Output the [x, y] coordinate of the center of the cell containing the given text.  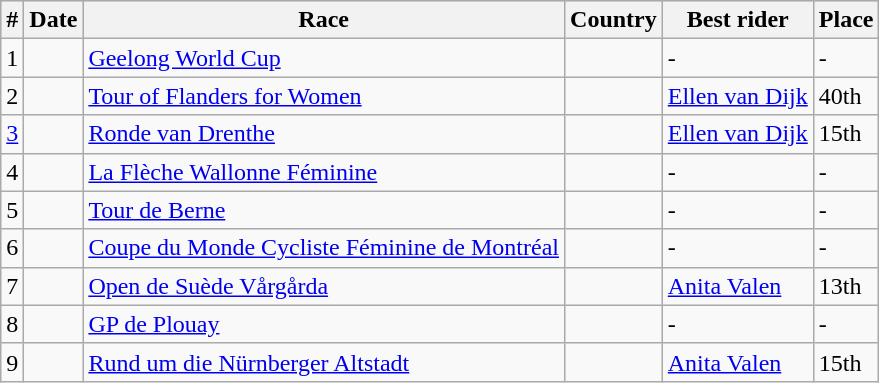
# [12, 20]
4 [12, 172]
Date [54, 20]
Race [324, 20]
Tour of Flanders for Women [324, 96]
Place [846, 20]
Country [614, 20]
3 [12, 134]
La Flèche Wallonne Féminine [324, 172]
Tour de Berne [324, 210]
Open de Suède Vårgårda [324, 286]
7 [12, 286]
5 [12, 210]
GP de Plouay [324, 324]
40th [846, 96]
Ronde van Drenthe [324, 134]
1 [12, 58]
2 [12, 96]
Best rider [738, 20]
Rund um die Nürnberger Altstadt [324, 362]
13th [846, 286]
8 [12, 324]
9 [12, 362]
6 [12, 248]
Geelong World Cup [324, 58]
Coupe du Monde Cycliste Féminine de Montréal [324, 248]
